Locate the cell with the specified text and output its [x, y] center coordinate. 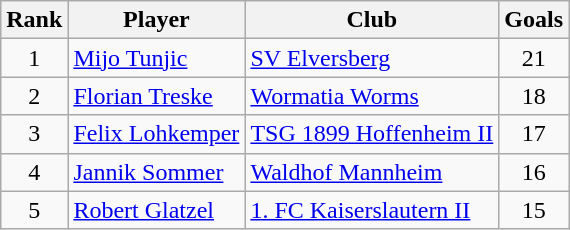
Player [156, 20]
3 [34, 134]
TSG 1899 Hoffenheim II [372, 134]
Jannik Sommer [156, 172]
Club [372, 20]
5 [34, 210]
Wormatia Worms [372, 96]
17 [534, 134]
Rank [34, 20]
Goals [534, 20]
Florian Treske [156, 96]
16 [534, 172]
SV Elversberg [372, 58]
1. FC Kaiserslautern II [372, 210]
Mijo Tunjic [156, 58]
Robert Glatzel [156, 210]
18 [534, 96]
21 [534, 58]
2 [34, 96]
Felix Lohkemper [156, 134]
15 [534, 210]
Waldhof Mannheim [372, 172]
1 [34, 58]
4 [34, 172]
